For the text-containing cell, return its midpoint in [X, Y] coordinate format. 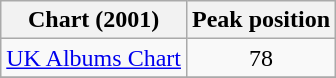
Chart (2001) [94, 20]
Peak position [260, 20]
78 [260, 58]
UK Albums Chart [94, 58]
